Find where the given text appears and provide that cell's center as [x, y] coordinate. 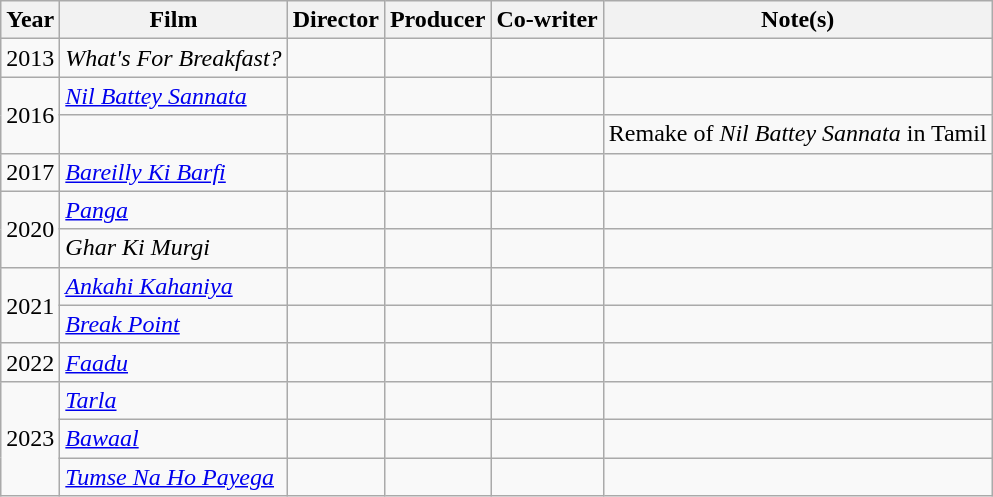
Break Point [174, 324]
Tumse Na Ho Payega [174, 477]
Year [30, 20]
Ankahi Kahaniya [174, 286]
Remake of Nil Battey Sannata in Tamil [798, 134]
Panga [174, 210]
2021 [30, 305]
Bareilly Ki Barfi [174, 172]
What's For Breakfast? [174, 58]
Director [336, 20]
2022 [30, 362]
2016 [30, 115]
Ghar Ki Murgi [174, 248]
2023 [30, 438]
Co-writer [547, 20]
Bawaal [174, 438]
Faadu [174, 362]
Nil Battey Sannata [174, 96]
2017 [30, 172]
Note(s) [798, 20]
Tarla [174, 400]
Film [174, 20]
Producer [438, 20]
2013 [30, 58]
2020 [30, 229]
